Scan for the cell matching the given text and deliver its [x, y] coordinate at center. 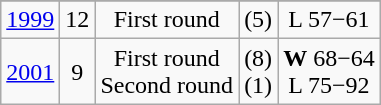
(5) [258, 20]
First round [167, 20]
9 [78, 72]
2001 [30, 72]
(8) (1) [258, 72]
12 [78, 20]
W 68−64L 75−92 [330, 72]
1999 [30, 20]
First roundSecond round [167, 72]
L 57−61 [330, 20]
